Determine the (x, y) coordinate at the center of the cell enclosing the given text.  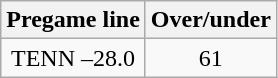
Pregame line (74, 20)
Over/under (210, 20)
61 (210, 58)
TENN –28.0 (74, 58)
